Output the [X, Y] coordinate of the center of the cell containing the given text.  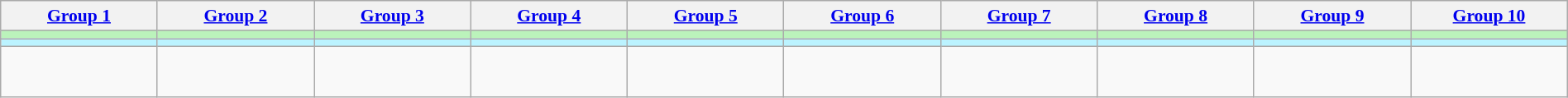
Group 4 [549, 16]
Group 2 [235, 16]
Group 7 [1019, 16]
Group 6 [862, 16]
Group 1 [79, 16]
Group 8 [1176, 16]
Group 10 [1489, 16]
Group 5 [706, 16]
Group 9 [1331, 16]
Group 3 [392, 16]
